Output the [x, y] coordinate of the center of the cell containing the given text.  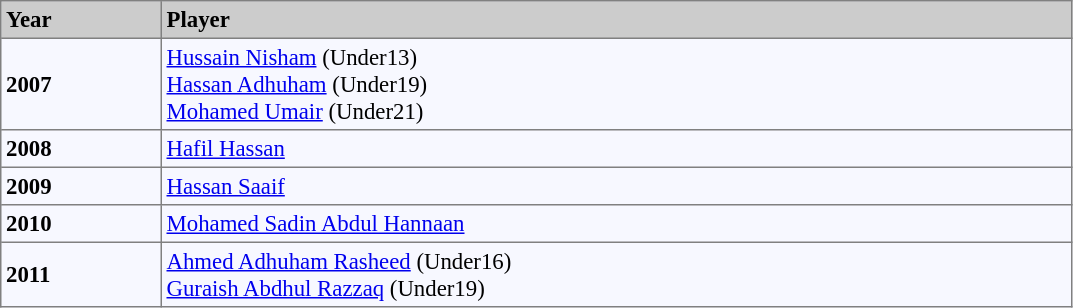
Hussain Nisham (Under13) Hassan Adhuham (Under19) Mohamed Umair (Under21) [616, 84]
2008 [81, 149]
Mohamed Sadin Abdul Hannaan [616, 224]
Hassan Saaif [616, 186]
2010 [81, 224]
Player [616, 20]
2007 [81, 84]
Year [81, 20]
Ahmed Adhuham Rasheed (Under16) Guraish Abdhul Razzaq (Under19) [616, 274]
2011 [81, 274]
2009 [81, 186]
Hafil Hassan [616, 149]
